From the cell containing the given text, extract its center point as (X, Y) coordinate. 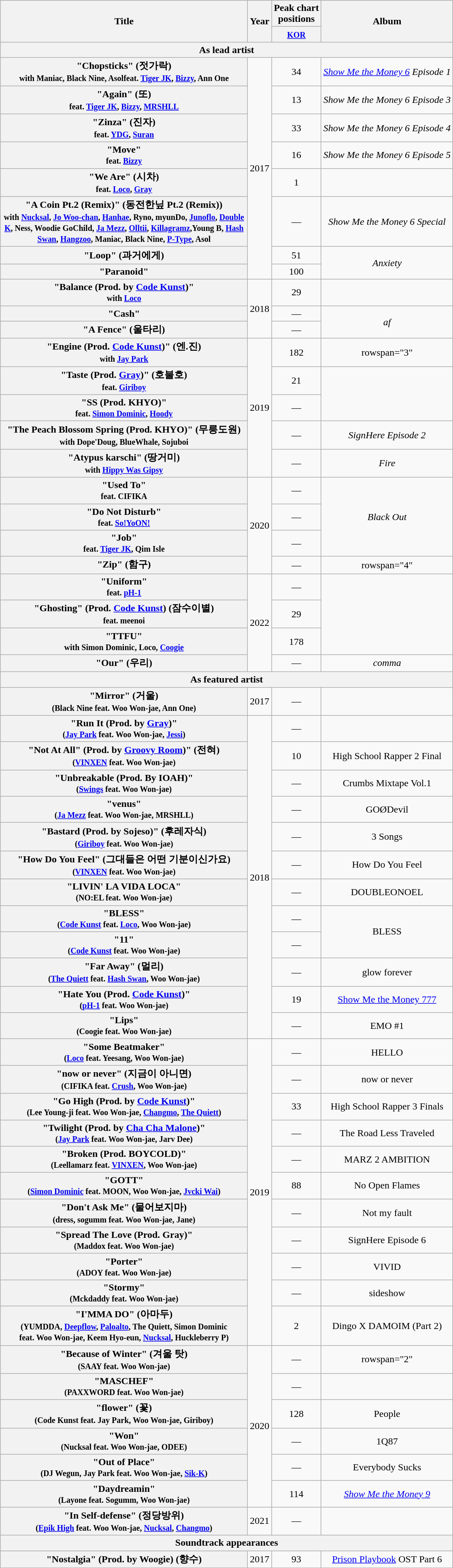
"TTFU"with Simon Dominic, Loco, Coogie (124, 642)
"Atypus karschi" (땅거미)with Hippy Was Gipsy (124, 463)
100 (296, 271)
Anxiety (387, 263)
1Q87 (387, 1441)
Show Me the Money 6 Episode 4 (387, 128)
"LIVIN' LA VIDA LOCA"(NO:EL feat. Woo Won-jae) (124, 892)
"Far Away" (멀리)(The Quiett feat. Hash Swan, Woo Won-jae) (124, 972)
21 (296, 381)
As lead artist (227, 50)
"Bastard (Prod. by Sojeso)" (후레자식)(Giriboy feat. Woo Won-jae) (124, 837)
GOØDevil (387, 809)
34 (296, 72)
HELLO (387, 1052)
Show Me the Money 6 Episode 5 (387, 156)
Soundtrack appearances (227, 1543)
"The Peach Blossom Spring (Prod. KHYO)" (무릉도원)with Dope'Doug, BlueWhale, Sojuboi (124, 435)
"Chopsticks" (젓가락) with Maniac, Black Nine, Asolfeat. Tiger JK, Bizzy, Ann One (124, 72)
2022 (260, 623)
"Porter"(ADOY feat. Woo Won-jae) (124, 1266)
"Spread The Love (Prod. Gray)"(Maddox feat. Woo Won-jae) (124, 1240)
rowspan="3" (387, 352)
Title (124, 21)
"We Are" (시차) feat. Loco, Gray (124, 183)
Peak chart positions (296, 14)
Year (260, 21)
High School Rapper 3 Finals (387, 1107)
DOUBLEONOEL (387, 892)
"Ghosting" (Prod. Code Kunst) (잠수이별)feat. meenoi (124, 614)
"Not At All" (Prod. by Groovy Room)" (전혀)(VINXEN feat. Woo Won-jae) (124, 756)
3 Songs (387, 837)
MARZ 2 AMBITION (387, 1159)
"Stormy"(Mckdaddy feat. Woo Won-jae) (124, 1293)
"Move" feat. Bizzy (124, 156)
Show Me the Money 6 Special (387, 222)
Dingo X DAMOIM (Part 2) (387, 1325)
51 (296, 255)
"MASCHEF"(PAXXWORD feat. Woo Won-jae) (124, 1387)
10 (296, 756)
"Broken (Prod. BOYCOLD)"(Leellamarz feat. VINXEN, Woo Won-jae) (124, 1159)
"Loop" (과거에게) (124, 255)
People (387, 1414)
rowspan="2" (387, 1359)
"BLESS"(Code Kunst feat. Loco, Woo Won-jae) (124, 919)
"Nostalgia" (Prod. by Woogie) (향수) (124, 1559)
"Zinza" (진자) feat. YDG, Suran (124, 128)
93 (296, 1559)
"Used To" feat. CIFIKA (124, 490)
"Daydreamin"(Layone feat. Sogumm, Woo Won-jae) (124, 1494)
"now or never" (지금이 아니면)(CIFIKA feat. Crush, Woo Won-jae) (124, 1079)
"Uniform" feat. pH-1 (124, 587)
1 (296, 183)
rowspan="4" (387, 565)
"Our" (우리) (124, 663)
"Job" feat. Tiger JK, Qim Isle (124, 544)
glow forever (387, 972)
"Go High (Prod. by Code Kunst)"(Lee Young-ji feat. Woo Won-jae, Changmo, The Quiett) (124, 1107)
KOR (296, 34)
comma (387, 663)
Show Me the Money 6 Episode 3 (387, 100)
Prison Playbook OST Part 6 (387, 1559)
178 (296, 642)
"How Do You Feel" (그대들은 어떤 기분이신가요)(VINXEN feat. Woo Won-jae) (124, 865)
sideshow (387, 1293)
"Hate You (Prod. Code Kunst)"(pH-1 feat. Woo Won-jae) (124, 1000)
No Open Flames (387, 1186)
"Taste (Prod. Gray)" (호불호)feat. Giriboy (124, 381)
"venus"(Ja Mezz feat. Woo Won-jae, MRSHLL) (124, 809)
Crumbs Mixtape Vol.1 (387, 783)
"GOTT"(Simon Dominic feat. MOON, Woo Won-jae, Jvcki Wai) (124, 1186)
"Won"(Nucksal feat. Woo Won-jae, ODEE) (124, 1441)
"Lips"(Coogie feat. Woo Won-jae) (124, 1026)
"Mirror" (거울)(Black Nine feat. Woo Won-jae, Ann One) (124, 701)
"Again" (또) feat. Tiger JK, Bizzy, MRSHLL (124, 100)
"Some Beatmaker" (Loco feat. Yeesang, Woo Won-jae) (124, 1052)
2 (296, 1325)
182 (296, 352)
"Don't Ask Me" (물어보지마)(dress, sogumm feat. Woo Won-jae, Jane) (124, 1213)
19 (296, 1000)
High School Rapper 2 Final (387, 756)
"Zip" (함구) (124, 565)
"11"(Code Kunst feat. Woo Won-jae) (124, 945)
"Out of Place"(DJ Wegun, Jay Park feat. Woo Won-jae, Sik-K) (124, 1467)
"Balance (Prod. by Code Kunst)" with Loco (124, 292)
"SS (Prod. KHYO)"feat. Simon Dominic, Hoody (124, 407)
2021 (260, 1521)
Show Me the Money 777 (387, 1000)
Not my fault (387, 1213)
"Paranoid" (124, 271)
The Road Less Traveled (387, 1133)
"Twilight (Prod. by Cha Cha Malone)"(Jay Park feat. Woo Won-jae, Jarv Dee) (124, 1133)
Black Out (387, 517)
Show Me the Money 9 (387, 1494)
"A Fence" (울타리) (124, 330)
Fire (387, 463)
"Unbreakable (Prod. By IOAH)"(Swings feat. Woo Won-jae) (124, 783)
How Do You Feel (387, 865)
SignHere Episode 6 (387, 1240)
13 (296, 100)
EMO #1 (387, 1026)
As featured artist (227, 679)
"Because of Winter" (겨울 탓)(SAAY feat. Woo Won-jae) (124, 1359)
"Do Not Disturb" feat. So!YoON! (124, 517)
BLESS (387, 932)
Everybody Sucks (387, 1467)
"I'MMA DO" (아마두)(YUMDDA, Deepflow, Paloalto, The Quiett, Simon Dominicfeat. Woo Won-jae, Keem Hyo-eun, Nucksal, Huckleberry P) (124, 1325)
SignHere Episode 2 (387, 435)
Album (387, 21)
"Cash" (124, 313)
114 (296, 1494)
now or never (387, 1079)
128 (296, 1414)
88 (296, 1186)
Show Me the Money 6 Episode 1 (387, 72)
"In Self-defense" (정당방위)(Epik High feat. Woo Won-jae, Nucksal, Changmo) (124, 1521)
VIVID (387, 1266)
"Run It (Prod. by Gray)" (Jay Park feat. Woo Won-jae, Jessi) (124, 728)
af (387, 322)
"flower" (꽃)(Code Kunst feat. Jay Park, Woo Won-jae, Giriboy) (124, 1414)
16 (296, 156)
"Engine (Prod. Code Kunst)" (엔.진)with Jay Park (124, 352)
